Identify which cell holds the provided text, then report its [x, y] central coordinate. 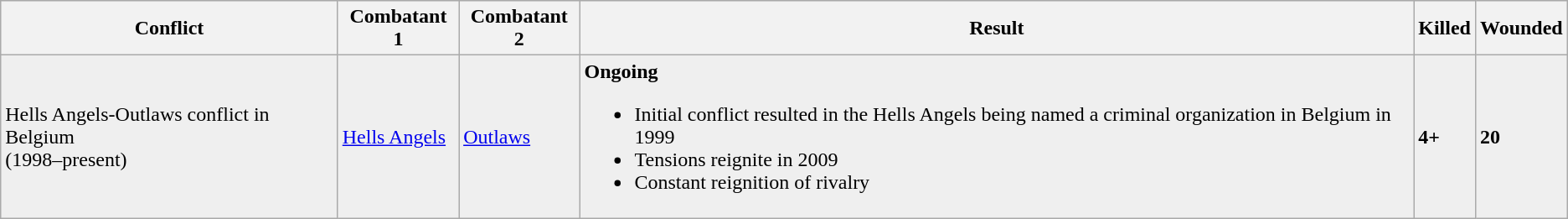
Outlaws [519, 137]
Hells Angels [398, 137]
Hells Angels-Outlaws conflict in Belgium(1998–present) [169, 137]
Result [997, 29]
Wounded [1521, 29]
Killed [1445, 29]
Combatant 2 [519, 29]
Combatant 1 [398, 29]
4+ [1445, 137]
Conflict [169, 29]
20 [1521, 137]
